Locate the cell with the specified text and output its [X, Y] center coordinate. 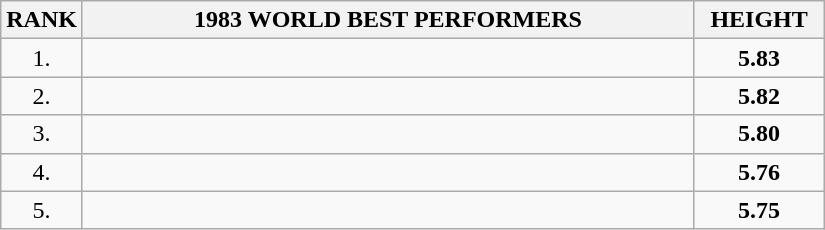
5.80 [760, 134]
5.76 [760, 172]
5.75 [760, 210]
RANK [42, 20]
4. [42, 172]
3. [42, 134]
5.83 [760, 58]
2. [42, 96]
5.82 [760, 96]
HEIGHT [760, 20]
1983 WORLD BEST PERFORMERS [388, 20]
5. [42, 210]
1. [42, 58]
